Identify which cell holds the provided text, then report its (X, Y) central coordinate. 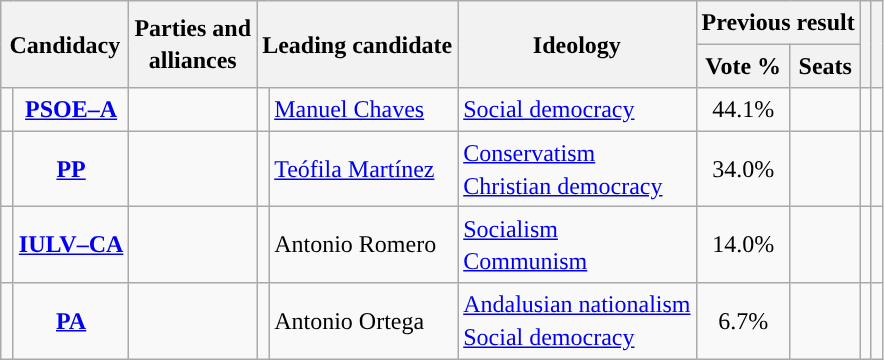
Previous result (778, 22)
Antonio Ortega (364, 321)
Leading candidate (358, 44)
IULV–CA (71, 245)
Andalusian nationalismSocial democracy (577, 321)
34.0% (743, 169)
14.0% (743, 245)
Manuel Chaves (364, 110)
Teófila Martínez (364, 169)
Vote % (743, 66)
PP (71, 169)
ConservatismChristian democracy (577, 169)
Candidacy (65, 44)
PA (71, 321)
44.1% (743, 110)
SocialismCommunism (577, 245)
Social democracy (577, 110)
Parties andalliances (193, 44)
PSOE–A (71, 110)
6.7% (743, 321)
Antonio Romero (364, 245)
Seats (825, 66)
Ideology (577, 44)
